Identify which cell holds the provided text, then report its [X, Y] central coordinate. 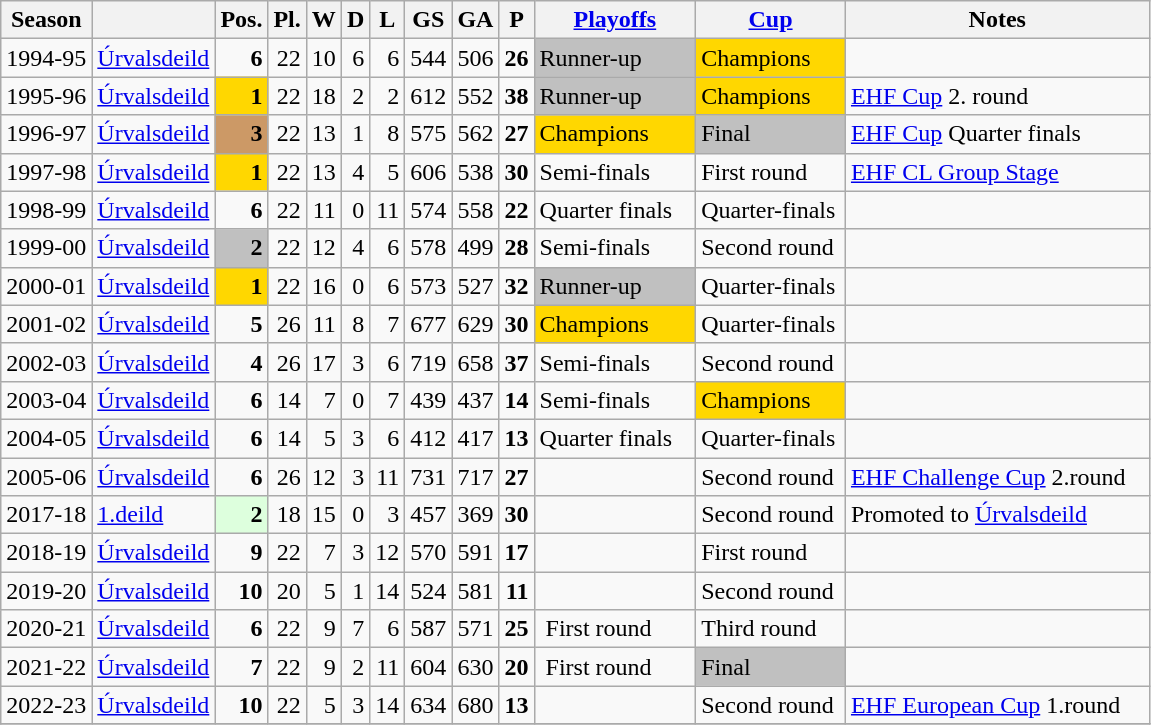
417 [476, 438]
EHF Cup 2. round [997, 96]
2002-03 [46, 362]
677 [428, 324]
717 [476, 477]
629 [476, 324]
524 [428, 591]
W [324, 20]
1999-00 [46, 248]
538 [476, 172]
578 [428, 248]
P [516, 20]
Season [46, 20]
544 [428, 58]
506 [476, 58]
571 [476, 629]
1.deild [154, 515]
Notes [997, 20]
Cup [771, 20]
Promoted to Úrvalsdeild [997, 515]
604 [428, 667]
552 [476, 96]
581 [476, 591]
EHF Challenge Cup 2.round [997, 477]
1997-98 [46, 172]
439 [428, 400]
437 [476, 400]
32 [516, 286]
562 [476, 134]
2005-06 [46, 477]
1998-99 [46, 210]
587 [428, 629]
634 [428, 705]
2017-18 [46, 515]
612 [428, 96]
28 [516, 248]
GS [428, 20]
Pos. [242, 20]
16 [324, 286]
570 [428, 553]
731 [428, 477]
Playoffs [615, 20]
EHF European Cup 1.round [997, 705]
GA [476, 20]
369 [476, 515]
499 [476, 248]
1995-96 [46, 96]
2022-23 [46, 705]
1994-95 [46, 58]
EHF CL Group Stage [997, 172]
658 [476, 362]
EHF Cup Quarter finals [997, 134]
15 [324, 515]
2021-22 [46, 667]
Third round [771, 629]
630 [476, 667]
2019-20 [46, 591]
558 [476, 210]
1996-97 [46, 134]
606 [428, 172]
25 [516, 629]
2018-19 [46, 553]
573 [428, 286]
574 [428, 210]
575 [428, 134]
457 [428, 515]
2000-01 [46, 286]
2004-05 [46, 438]
L [388, 20]
719 [428, 362]
2020-21 [46, 629]
527 [476, 286]
591 [476, 553]
2001-02 [46, 324]
412 [428, 438]
D [355, 20]
Pl. [287, 20]
680 [476, 705]
2003-04 [46, 400]
37 [516, 362]
38 [516, 96]
